Scan for the cell matching the given text and deliver its [x, y] coordinate at center. 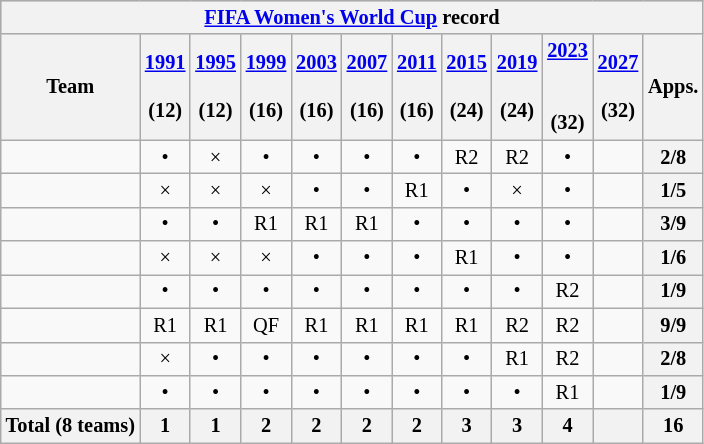
16 [673, 426]
1995(12) [215, 87]
2011(16) [416, 87]
Team [70, 87]
2007(16) [367, 87]
2003(16) [316, 87]
Total (8 teams) [70, 426]
4 [567, 426]
2023(32) [567, 87]
2027(32) [618, 87]
Apps. [673, 87]
2015(24) [466, 87]
9/9 [673, 325]
1/5 [673, 190]
2019(24) [517, 87]
1999(16) [266, 87]
1991(12) [165, 87]
3/9 [673, 224]
FIFA Women's World Cup record [352, 17]
1/6 [673, 258]
QF [266, 325]
